Search for the cell housing the specified text and yield its [x, y] center coordinate. 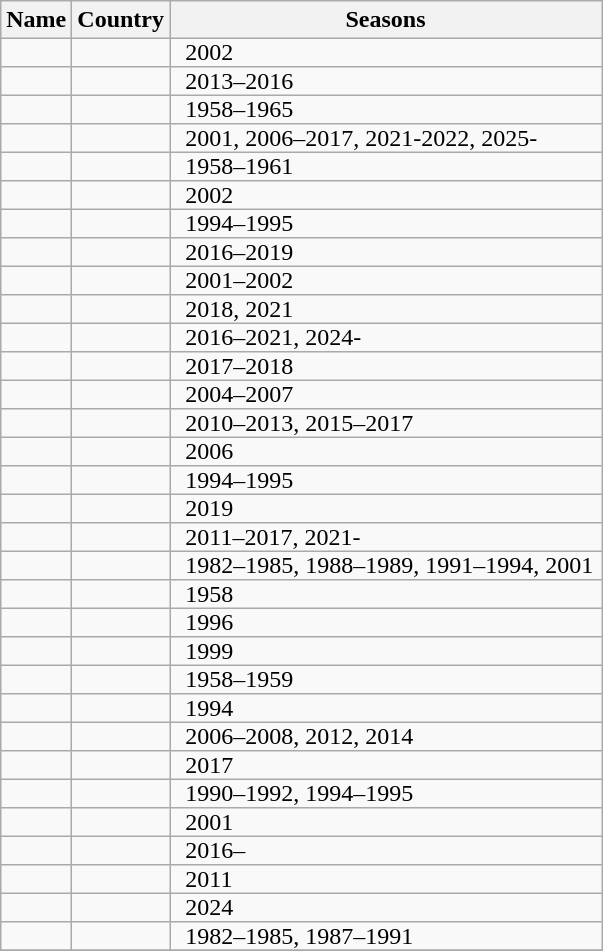
2016– [386, 851]
2010–2013, 2015–2017 [386, 423]
2004–2007 [386, 395]
1982–1985, 1987–1991 [386, 936]
2017 [386, 765]
1990–1992, 1994–1995 [386, 794]
1958–1965 [386, 110]
2011–2017, 2021- [386, 537]
2016–2021, 2024- [386, 338]
2001, 2006–2017, 2021-2022, 2025- [386, 138]
2017–2018 [386, 366]
1982–1985, 1988–1989, 1991–1994, 2001 [386, 566]
2011 [386, 879]
2016–2019 [386, 252]
2018, 2021 [386, 309]
1994 [386, 708]
1996 [386, 623]
2006 [386, 452]
2006–2008, 2012, 2014 [386, 737]
1958–1961 [386, 167]
Seasons [386, 20]
1999 [386, 651]
2001 [386, 822]
Name [36, 20]
2024 [386, 908]
1958–1959 [386, 680]
2001–2002 [386, 281]
1958 [386, 594]
2013–2016 [386, 81]
2019 [386, 509]
Country [121, 20]
